Determine the [X, Y] coordinate at the center of the cell enclosing the given text.  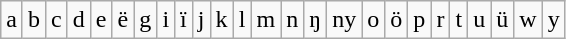
a [12, 20]
i [166, 20]
ë [123, 20]
k [222, 20]
p [420, 20]
ny [344, 20]
c [57, 20]
u [480, 20]
g [146, 20]
e [101, 20]
l [242, 20]
ü [502, 20]
t [459, 20]
ï [184, 20]
m [266, 20]
n [292, 20]
j [201, 20]
ŋ [316, 20]
d [78, 20]
r [440, 20]
w [528, 20]
b [34, 20]
o [374, 20]
ö [396, 20]
y [554, 20]
